Output the [x, y] coordinate of the center of the cell containing the given text.  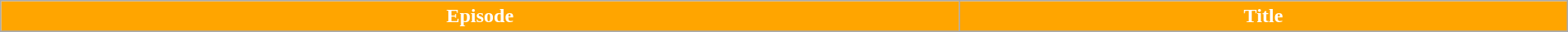
Episode [480, 16]
Title [1264, 16]
